From the cell containing the given text, extract its center point as (x, y) coordinate. 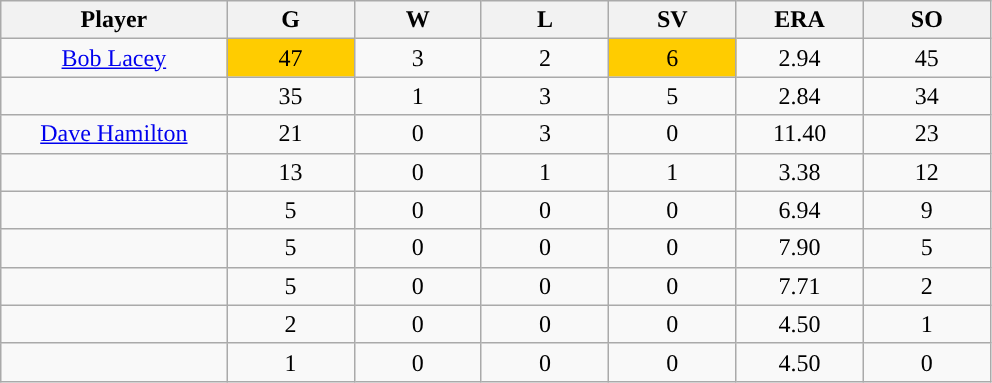
11.40 (800, 134)
G (290, 20)
ERA (800, 20)
6 (672, 58)
7.71 (800, 286)
45 (926, 58)
47 (290, 58)
21 (290, 134)
L (544, 20)
Bob Lacey (114, 58)
2.84 (800, 96)
9 (926, 210)
SV (672, 20)
SO (926, 20)
23 (926, 134)
3.38 (800, 172)
12 (926, 172)
35 (290, 96)
7.90 (800, 248)
2.94 (800, 58)
13 (290, 172)
W (418, 20)
6.94 (800, 210)
34 (926, 96)
Dave Hamilton (114, 134)
Player (114, 20)
